Extract the [X, Y] coordinate from the center of the cell holding the provided text.  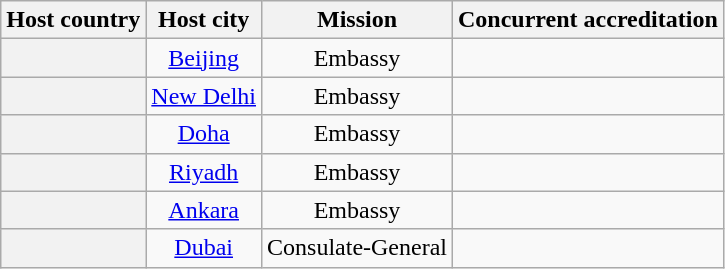
New Delhi [204, 96]
Ankara [204, 210]
Riyadh [204, 172]
Host city [204, 20]
Concurrent accreditation [588, 20]
Host country [74, 20]
Doha [204, 134]
Dubai [204, 248]
Beijing [204, 58]
Mission [358, 20]
Consulate-General [358, 248]
